Return the (X, Y) coordinate for the center point of the cell that contains the specified text.  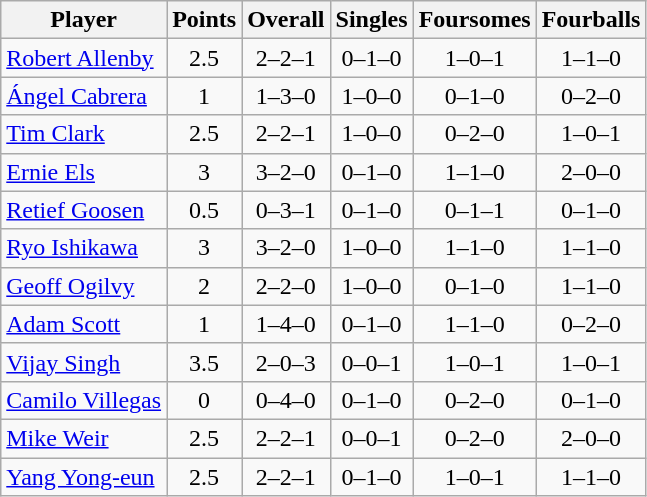
2 (204, 286)
Retief Goosen (84, 210)
Ryo Ishikawa (84, 248)
3.5 (204, 362)
Singles (372, 20)
0–4–0 (286, 400)
0 (204, 400)
2–2–0 (286, 286)
Camilo Villegas (84, 400)
1–4–0 (286, 324)
Fourballs (591, 20)
Player (84, 20)
Ernie Els (84, 172)
Geoff Ogilvy (84, 286)
0.5 (204, 210)
Adam Scott (84, 324)
Points (204, 20)
0–3–1 (286, 210)
Vijay Singh (84, 362)
Yang Yong-eun (84, 477)
Overall (286, 20)
Foursomes (474, 20)
Ángel Cabrera (84, 96)
0–1–1 (474, 210)
Tim Clark (84, 134)
Robert Allenby (84, 58)
Mike Weir (84, 438)
1–3–0 (286, 96)
2–0–3 (286, 362)
